Identify which cell holds the provided text, then report its [x, y] central coordinate. 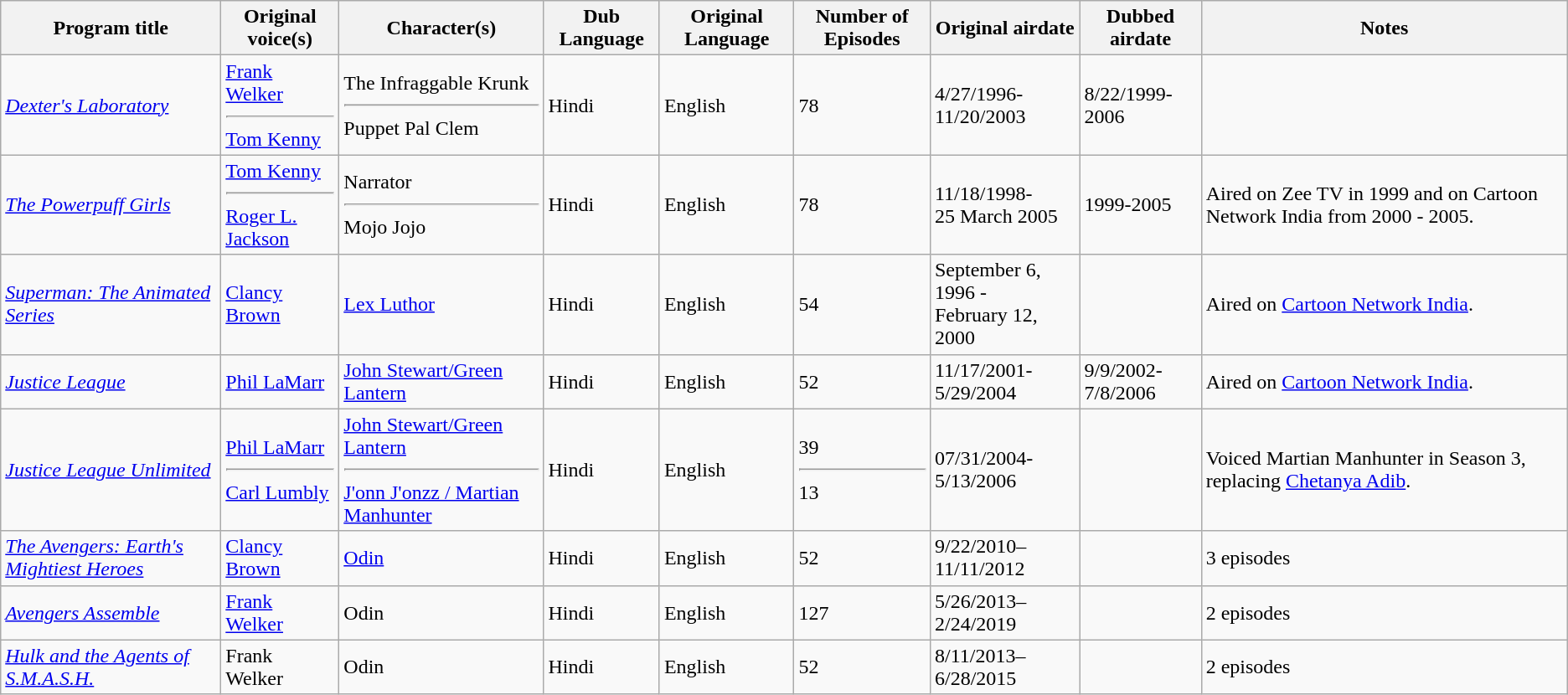
The Avengers: Earth's Mightiest Heroes [111, 558]
The Powerpuff Girls [111, 204]
Original airdate [1004, 28]
4/27/1996-11/20/2003 [1004, 106]
Dubbed airdate [1141, 28]
Original voice(s) [280, 28]
John Stewart/Green Lantern [441, 382]
54 [862, 305]
Number of Episodes [862, 28]
Avengers Assemble [111, 613]
Aired on Zee TV in 1999 and on Cartoon Network India from 2000 - 2005. [1384, 204]
3 episodes [1384, 558]
Phil LaMarr [280, 382]
Dub Language [601, 28]
8/22/1999-2006 [1141, 106]
Phil LaMarrCarl Lumbly [280, 470]
9/22/2010–11/11/2012 [1004, 558]
11/17/2001-5/29/2004 [1004, 382]
Superman: The Animated Series [111, 305]
Frank Welker Tom Kenny [280, 106]
Tom Kenny Roger L. Jackson [280, 204]
September 6, 1996 - February 12, 2000 [1004, 305]
John Stewart/Green LanternJ'onn J'onzz / Martian Manhunter [441, 470]
Lex Luthor [441, 305]
Justice League [111, 382]
Justice League Unlimited [111, 470]
Dexter's Laboratory [111, 106]
5/26/2013–2/24/2019 [1004, 613]
3913 [862, 470]
Notes [1384, 28]
11/18/1998-25 March 2005 [1004, 204]
Character(s) [441, 28]
8/11/2013–6/28/2015 [1004, 667]
Hulk and the Agents of S.M.A.S.H. [111, 667]
127 [862, 613]
The Infraggable Krunk Puppet Pal Clem [441, 106]
9/9/2002-7/8/2006 [1141, 382]
Program title [111, 28]
1999-2005 [1141, 204]
07/31/2004-5/13/2006 [1004, 470]
Narrator Mojo Jojo [441, 204]
Voiced Martian Manhunter in Season 3, replacing Chetanya Adib. [1384, 470]
Original Language [727, 28]
